From the cell containing the given text, extract its center point as (x, y) coordinate. 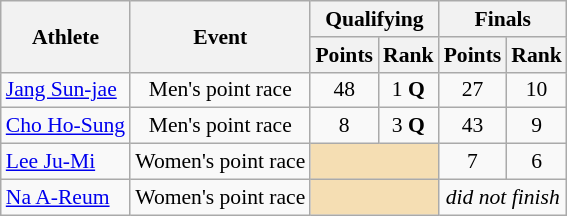
Event (220, 36)
did not finish (503, 197)
3 Q (408, 126)
43 (473, 126)
6 (536, 162)
Na A-Reum (66, 197)
Cho Ho-Sung (66, 126)
Athlete (66, 36)
10 (536, 90)
48 (344, 90)
Qualifying (374, 19)
Lee Ju-Mi (66, 162)
27 (473, 90)
Finals (503, 19)
9 (536, 126)
7 (473, 162)
1 Q (408, 90)
Jang Sun-jae (66, 90)
8 (344, 126)
